Extract the [x, y] coordinate from the center of the cell holding the provided text.  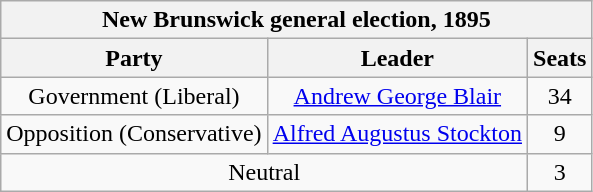
Party [134, 58]
Neutral [264, 172]
Alfred Augustus Stockton [397, 134]
34 [560, 96]
Andrew George Blair [397, 96]
New Brunswick general election, 1895 [296, 20]
Seats [560, 58]
9 [560, 134]
Leader [397, 58]
Opposition (Conservative) [134, 134]
Government (Liberal) [134, 96]
3 [560, 172]
